Output the [X, Y] coordinate of the center of the cell containing the given text.  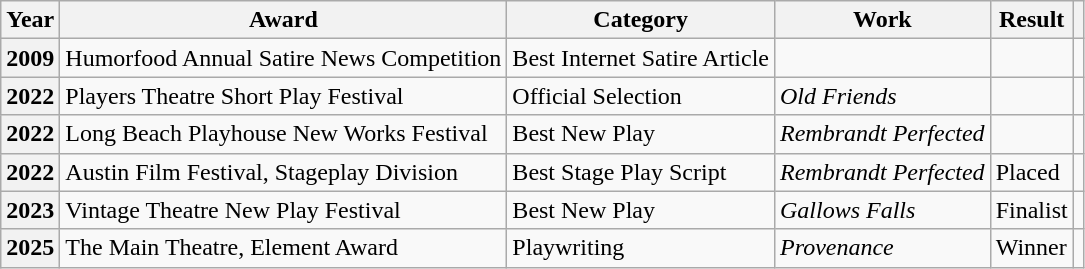
Long Beach Playhouse New Works Festival [284, 134]
Playwriting [641, 248]
Year [30, 20]
Work [882, 20]
Best Stage Play Script [641, 172]
The Main Theatre, Element Award [284, 248]
Old Friends [882, 96]
2009 [30, 58]
Placed [1032, 172]
Winner [1032, 248]
Players Theatre Short Play Festival [284, 96]
Category [641, 20]
Austin Film Festival, Stageplay Division [284, 172]
Provenance [882, 248]
Gallows Falls [882, 210]
2025 [30, 248]
Official Selection [641, 96]
Finalist [1032, 210]
Result [1032, 20]
Humorfood Annual Satire News Competition [284, 58]
Award [284, 20]
2023 [30, 210]
Vintage Theatre New Play Festival [284, 210]
Best Internet Satire Article [641, 58]
